For the text-containing cell, return its midpoint in [X, Y] coordinate format. 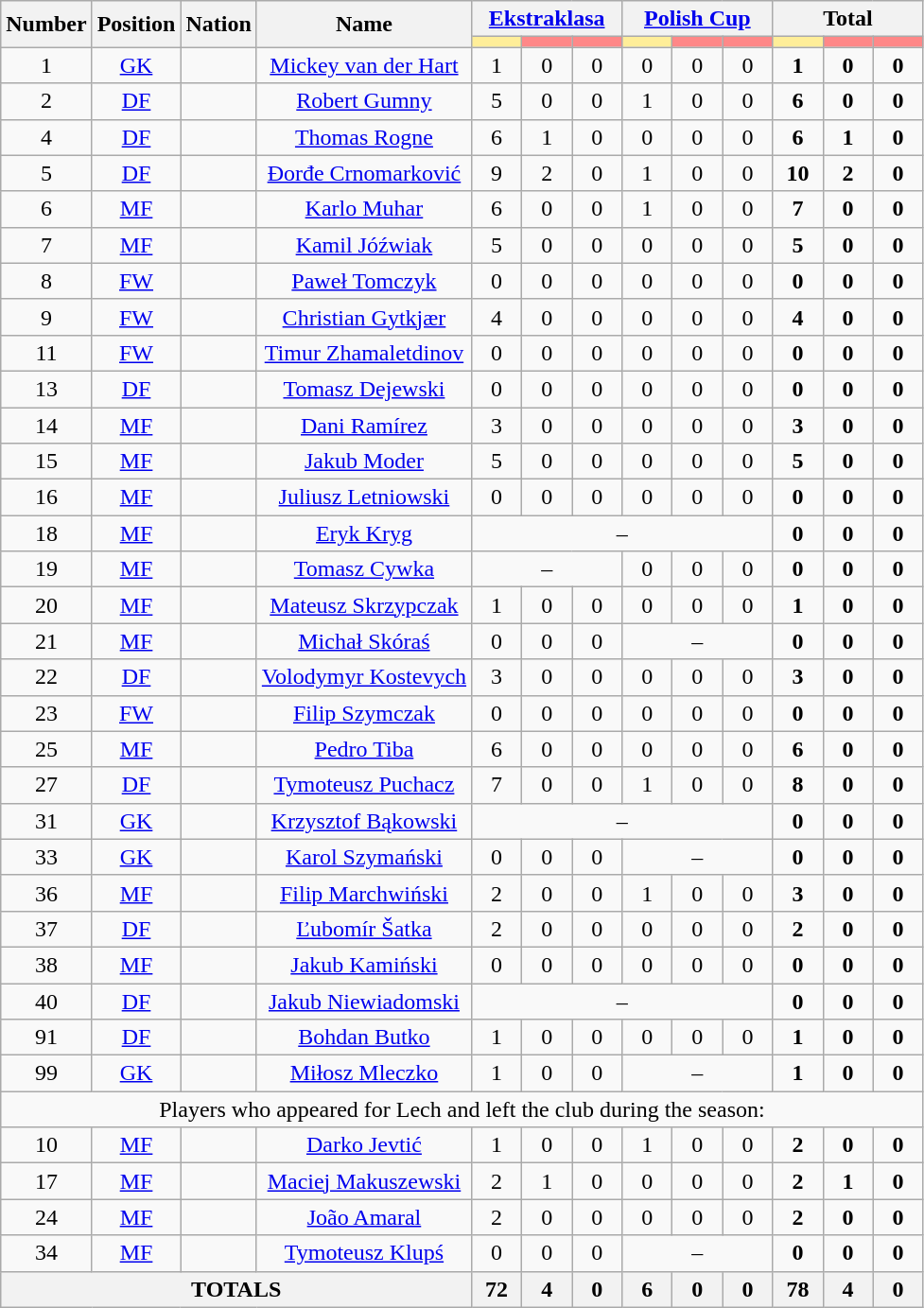
Christian Gytkjær [363, 317]
25 [46, 749]
34 [46, 1253]
Number [46, 25]
11 [46, 353]
16 [46, 497]
Thomas Rogne [363, 137]
Darko Jevtić [363, 1145]
91 [46, 1038]
Ekstraklasa [547, 19]
Kamil Jóźwiak [363, 245]
Eryk Kryg [363, 533]
38 [46, 965]
13 [46, 389]
Paweł Tomczyk [363, 281]
Name [363, 25]
23 [46, 713]
20 [46, 605]
22 [46, 677]
Tomasz Cywka [363, 569]
Robert Gumny [363, 101]
Ľubomír Šatka [363, 929]
TOTALS [236, 1289]
27 [46, 785]
18 [46, 533]
72 [497, 1289]
Total [847, 19]
17 [46, 1181]
99 [46, 1073]
Karol Szymański [363, 857]
36 [46, 893]
Mateusz Skrzypczak [363, 605]
Michał Skóraś [363, 641]
Đorđe Crnomarković [363, 173]
21 [46, 641]
Jakub Kamiński [363, 965]
Krzysztof Bąkowski [363, 821]
31 [46, 821]
Tymoteusz Klupś [363, 1253]
Juliusz Letniowski [363, 497]
Polish Cup [698, 19]
Tomasz Dejewski [363, 389]
Players who appeared for Lech and left the club during the season: [462, 1109]
Position [136, 25]
33 [46, 857]
19 [46, 569]
37 [46, 929]
Maciej Makuszewski [363, 1181]
Filip Szymczak [363, 713]
40 [46, 1002]
Jakub Moder [363, 462]
Jakub Niewiadomski [363, 1002]
Timur Zhamaletdinov [363, 353]
Bohdan Butko [363, 1038]
Mickey van der Hart [363, 65]
João Amaral [363, 1217]
14 [46, 425]
Filip Marchwiński [363, 893]
24 [46, 1217]
15 [46, 462]
Pedro Tiba [363, 749]
Volodymyr Kostevych [363, 677]
Nation [218, 25]
Karlo Muhar [363, 209]
Miłosz Mleczko [363, 1073]
Dani Ramírez [363, 425]
Tymoteusz Puchacz [363, 785]
78 [798, 1289]
